Pinpoint the cell where the given text exists, returning its [X, Y] midpoint coordinate. 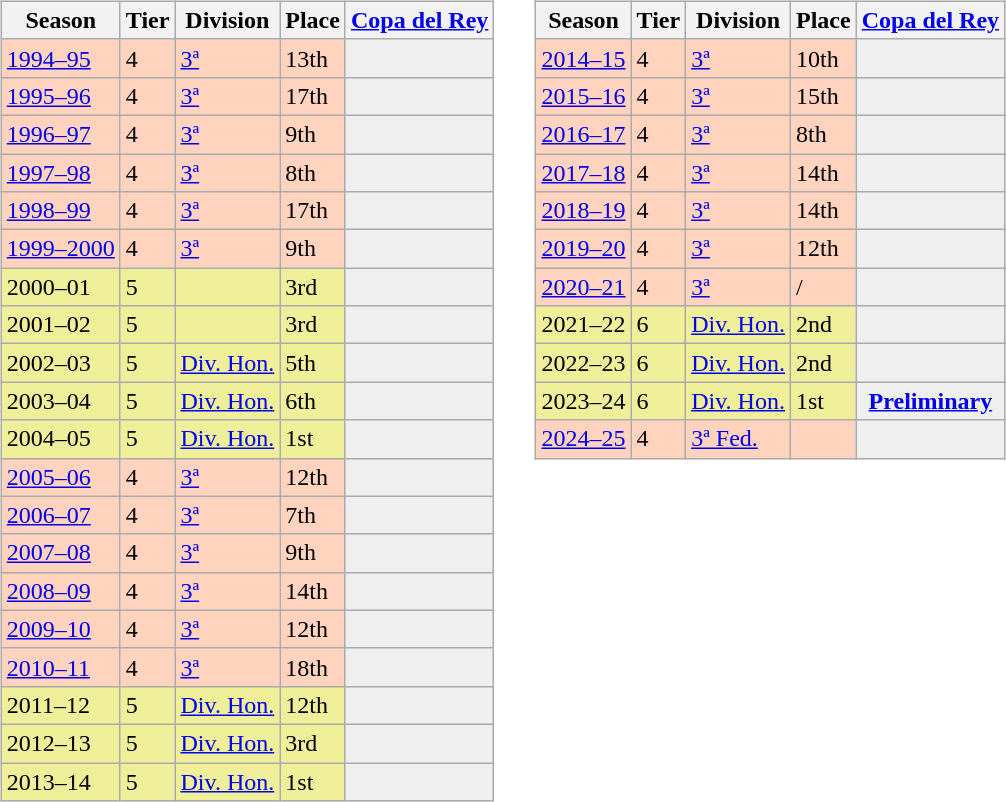
2021–22 [584, 325]
2013–14 [60, 781]
1999–2000 [60, 249]
15th [823, 96]
5th [313, 363]
2007–08 [60, 553]
2010–11 [60, 667]
18th [313, 667]
1994–95 [60, 58]
1996–97 [60, 134]
2003–04 [60, 401]
2012–13 [60, 743]
2009–10 [60, 629]
2019–20 [584, 249]
1998–99 [60, 211]
2018–19 [584, 211]
/ [823, 287]
13th [313, 58]
2000–01 [60, 287]
3ª Fed. [738, 439]
2024–25 [584, 439]
2008–09 [60, 591]
Preliminary [930, 401]
2002–03 [60, 363]
2022–23 [584, 363]
2004–05 [60, 439]
2023–24 [584, 401]
2006–07 [60, 515]
2017–18 [584, 173]
7th [313, 515]
10th [823, 58]
2001–02 [60, 325]
2011–12 [60, 705]
1997–98 [60, 173]
2014–15 [584, 58]
2015–16 [584, 96]
1995–96 [60, 96]
6th [313, 401]
2020–21 [584, 287]
2016–17 [584, 134]
2005–06 [60, 477]
